Scan for the cell matching the given text and deliver its [x, y] coordinate at center. 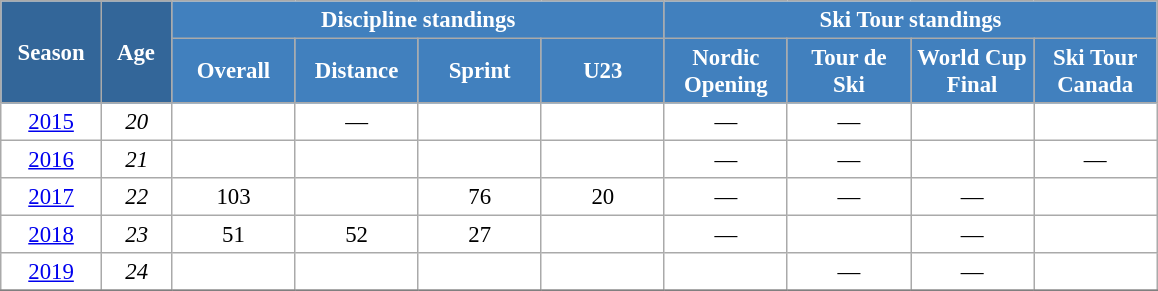
Season [52, 52]
Ski TourCanada [1096, 72]
Overall [234, 72]
22 [136, 197]
2017 [52, 197]
Age [136, 52]
U23 [602, 72]
Discipline standings [418, 20]
Sprint [480, 72]
76 [480, 197]
2016 [52, 160]
52 [356, 235]
Distance [356, 72]
World CupFinal [972, 72]
Tour deSki [848, 72]
23 [136, 235]
21 [136, 160]
2018 [52, 235]
27 [480, 235]
Ski Tour standings [910, 20]
103 [234, 197]
2015 [52, 122]
51 [234, 235]
NordicOpening [726, 72]
